Provide the [x, y] coordinate of the cell's center where the given text is located.  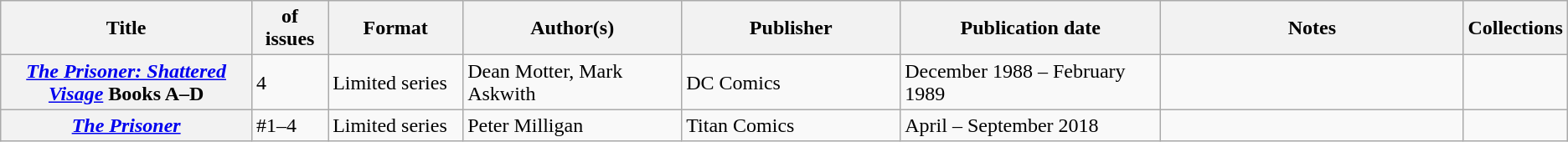
Publication date [1030, 28]
DC Comics [791, 82]
of issues [290, 28]
Publisher [791, 28]
Peter Milligan [573, 125]
Author(s) [573, 28]
Format [395, 28]
Title [126, 28]
4 [290, 82]
#1–4 [290, 125]
Dean Motter, Mark Askwith [573, 82]
The Prisoner: Shattered Visage Books A–D [126, 82]
Notes [1312, 28]
April – September 2018 [1030, 125]
December 1988 – February 1989 [1030, 82]
The Prisoner [126, 125]
Titan Comics [791, 125]
Collections [1515, 28]
